Identify which cell holds the provided text, then report its (x, y) central coordinate. 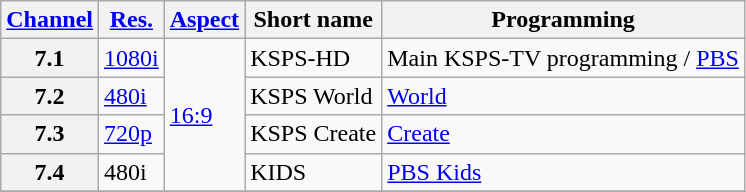
Short name (314, 20)
7.3 (50, 134)
7.4 (50, 172)
Programming (564, 20)
7.2 (50, 96)
720p (132, 134)
7.1 (50, 58)
KSPS Create (314, 134)
Channel (50, 20)
Create (564, 134)
KSPS-HD (314, 58)
World (564, 96)
1080i (132, 58)
PBS Kids (564, 172)
Res. (132, 20)
KIDS (314, 172)
KSPS World (314, 96)
Main KSPS-TV programming / PBS (564, 58)
16:9 (204, 115)
Aspect (204, 20)
